For the text-containing cell, return its midpoint in (X, Y) coordinate format. 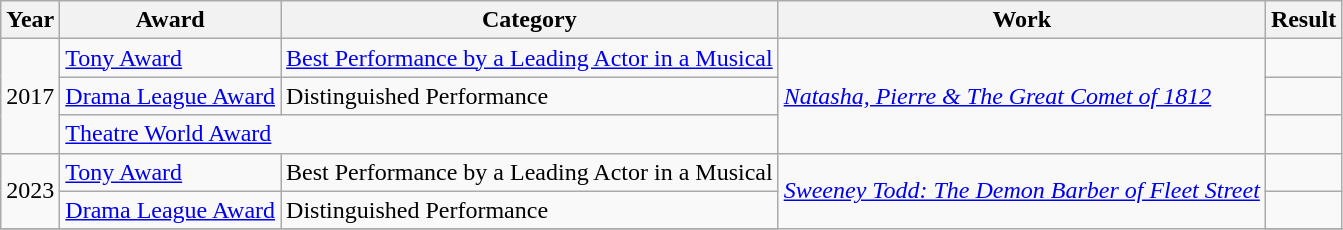
2017 (30, 96)
Category (530, 20)
Work (1022, 20)
Sweeney Todd: The Demon Barber of Fleet Street (1022, 191)
Year (30, 20)
2023 (30, 191)
Award (170, 20)
Theatre World Award (419, 134)
Natasha, Pierre & The Great Comet of 1812 (1022, 96)
Result (1303, 20)
